Detect which cell encompasses the target text, then output its (x, y) center coordinate. 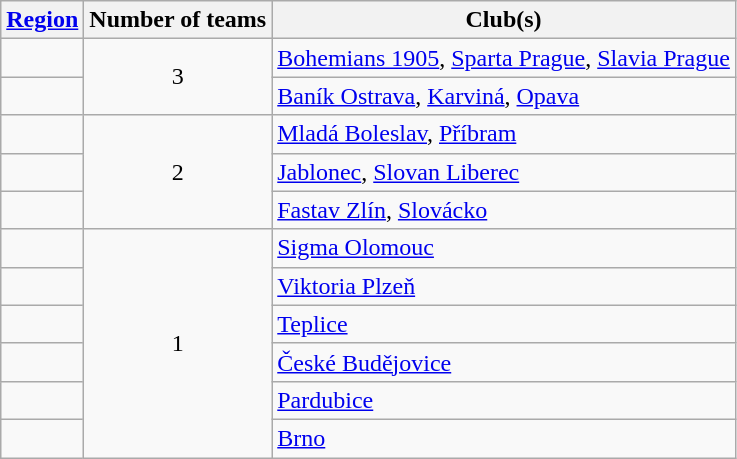
2 (178, 172)
Brno (504, 438)
1 (178, 343)
Jablonec, Slovan Liberec (504, 172)
Number of teams (178, 20)
Region (42, 20)
3 (178, 77)
Fastav Zlín, Slovácko (504, 210)
České Budějovice (504, 362)
Bohemians 1905, Sparta Prague, Slavia Prague (504, 58)
Mladá Boleslav, Příbram (504, 134)
Teplice (504, 324)
Sigma Olomouc (504, 248)
Baník Ostrava, Karviná, Opava (504, 96)
Viktoria Plzeň (504, 286)
Pardubice (504, 400)
Club(s) (504, 20)
